Find where the given text appears and provide that cell's center as (x, y) coordinate. 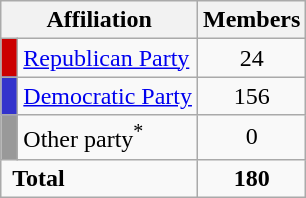
24 (251, 58)
Republican Party (108, 58)
Total (100, 178)
0 (251, 138)
Democratic Party (108, 96)
Members (251, 20)
156 (251, 96)
Other party* (108, 138)
180 (251, 178)
Affiliation (100, 20)
